From the cell containing the given text, extract its center point as [x, y] coordinate. 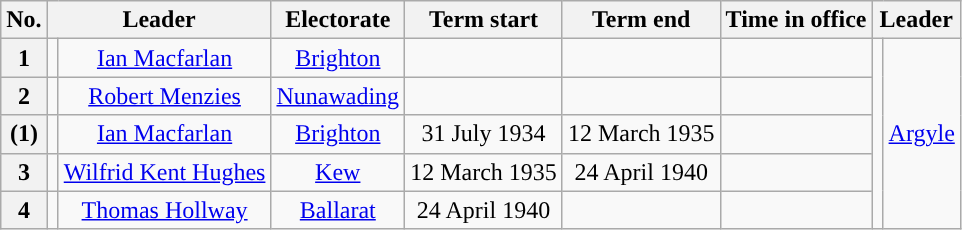
Thomas Hollway [164, 210]
31 July 1934 [484, 134]
Term end [641, 20]
Time in office [796, 20]
4 [24, 210]
Ballarat [338, 210]
Nunawading [338, 96]
No. [24, 20]
Kew [338, 172]
(1) [24, 134]
3 [24, 172]
1 [24, 58]
Term start [484, 20]
Electorate [338, 20]
Wilfrid Kent Hughes [164, 172]
Argyle [922, 134]
2 [24, 96]
Robert Menzies [164, 96]
